From the cell containing the given text, extract its center point as (X, Y) coordinate. 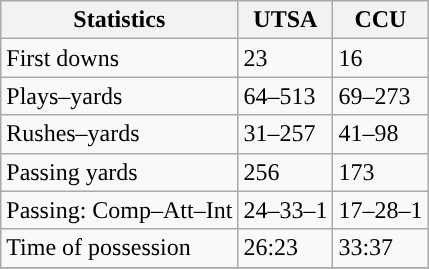
First downs (120, 58)
33:37 (380, 248)
256 (286, 172)
41–98 (380, 134)
26:23 (286, 248)
Statistics (120, 20)
UTSA (286, 20)
24–33–1 (286, 210)
23 (286, 58)
Rushes–yards (120, 134)
64–513 (286, 96)
31–257 (286, 134)
16 (380, 58)
173 (380, 172)
Passing yards (120, 172)
Plays–yards (120, 96)
CCU (380, 20)
69–273 (380, 96)
17–28–1 (380, 210)
Passing: Comp–Att–Int (120, 210)
Time of possession (120, 248)
